Provide the [x, y] coordinate of the cell's center where the given text is located.  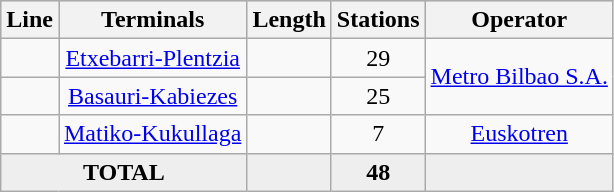
Matiko-Kukullaga [152, 134]
29 [378, 58]
Length [289, 20]
Stations [378, 20]
Terminals [152, 20]
TOTAL [124, 172]
25 [378, 96]
Basauri-Kabiezes [152, 96]
Line [30, 20]
Euskotren [519, 134]
48 [378, 172]
Metro Bilbao S.A. [519, 77]
Etxebarri-Plentzia [152, 58]
Operator [519, 20]
7 [378, 134]
